Extract the (x, y) coordinate from the center of the cell holding the provided text.  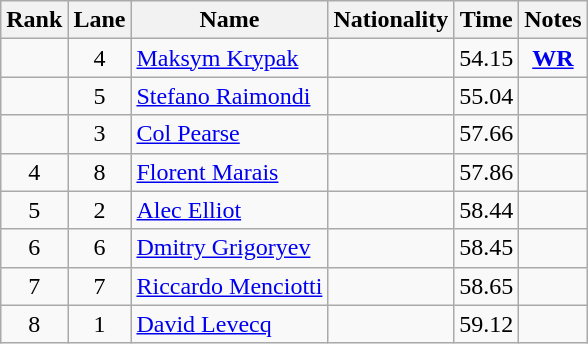
WR (553, 58)
1 (100, 324)
Notes (553, 20)
Maksym Krypak (230, 58)
Time (486, 20)
59.12 (486, 324)
55.04 (486, 96)
3 (100, 134)
Col Pearse (230, 134)
2 (100, 210)
58.44 (486, 210)
David Levecq (230, 324)
Stefano Raimondi (230, 96)
54.15 (486, 58)
57.66 (486, 134)
58.45 (486, 248)
Lane (100, 20)
Alec Elliot (230, 210)
Nationality (391, 20)
57.86 (486, 172)
Florent Marais (230, 172)
58.65 (486, 286)
Dmitry Grigoryev (230, 248)
Riccardo Menciotti (230, 286)
Name (230, 20)
Rank (34, 20)
